Locate the cell with the specified text and output its (X, Y) center coordinate. 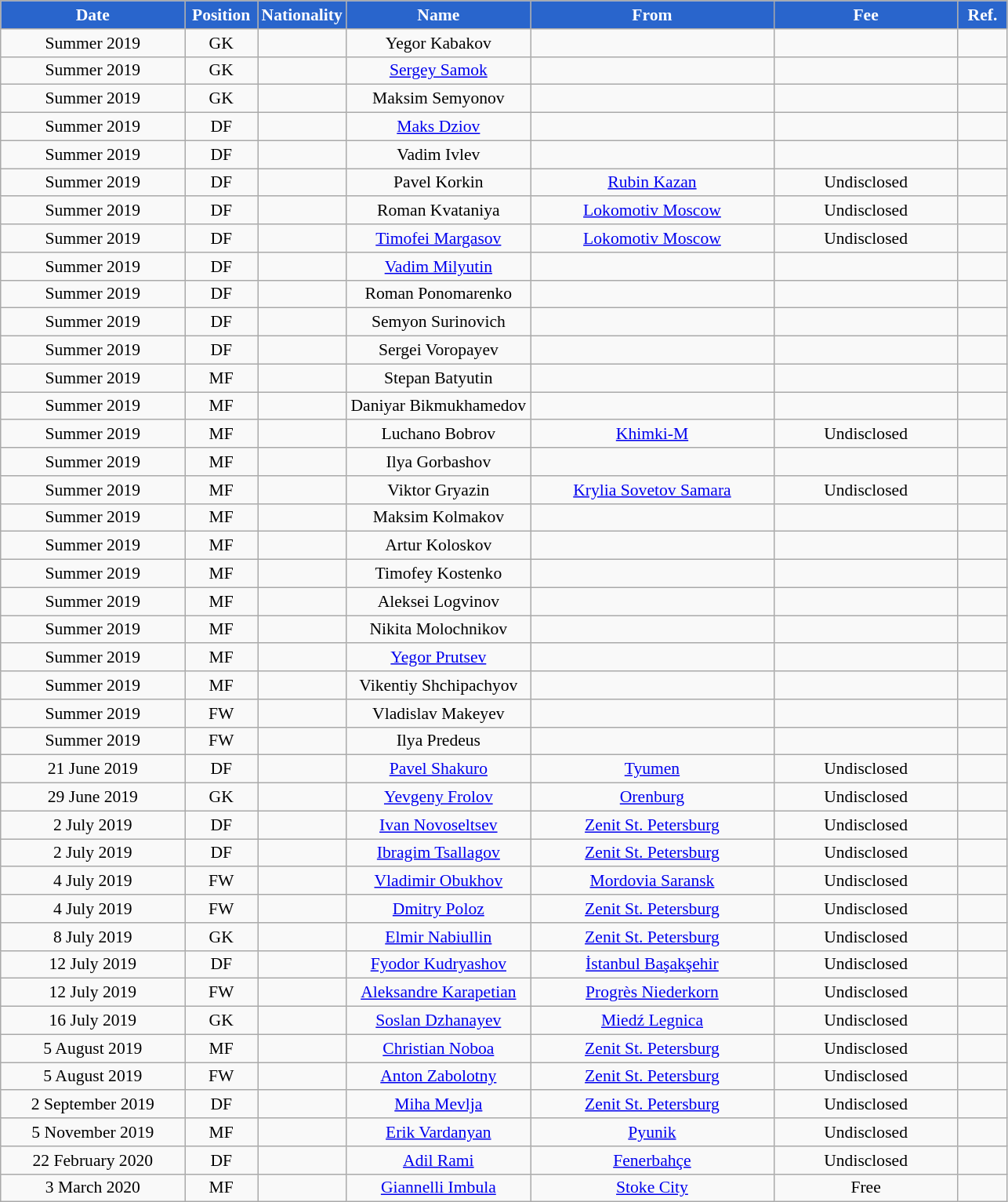
Christian Noboa (439, 1048)
Aleksei Logvinov (439, 601)
Mordovia Saransk (652, 881)
Miedź Legnica (652, 1021)
Daniyar Bikmukhamedov (439, 406)
Viktor Gryazin (439, 490)
Name (439, 15)
Vladimir Obukhov (439, 881)
Giannelli Imbula (439, 1188)
Fyodor Kudryashov (439, 964)
8 July 2019 (92, 937)
Vadim Ivlev (439, 154)
Nationality (301, 15)
Yegor Prutsev (439, 658)
Khimki-M (652, 434)
Sergey Samok (439, 71)
Date (92, 15)
Luchano Bobrov (439, 434)
Semyon Surinovich (439, 322)
Roman Ponomarenko (439, 294)
Orenburg (652, 797)
Dmitry Poloz (439, 909)
Maksim Kolmakov (439, 517)
Maksim Semyonov (439, 99)
Ilya Predeus (439, 741)
From (652, 15)
5 November 2019 (92, 1132)
Ref. (983, 15)
16 July 2019 (92, 1021)
21 June 2019 (92, 769)
Pavel Shakuro (439, 769)
Anton Zabolotny (439, 1077)
İstanbul Başakşehir (652, 964)
Tyumen (652, 769)
Ibragim Tsallagov (439, 853)
Position (221, 15)
Free (865, 1188)
Sergei Voropayev (439, 350)
Pavel Korkin (439, 183)
Roman Kvataniya (439, 211)
Nikita Molochnikov (439, 630)
Ilya Gorbashov (439, 462)
3 March 2020 (92, 1188)
Stoke City (652, 1188)
Vadim Milyutin (439, 267)
Progrès Niederkorn (652, 993)
Timofey Kostenko (439, 574)
Miha Mevlja (439, 1105)
Rubin Kazan (652, 183)
Elmir Nabiullin (439, 937)
Maks Dziov (439, 127)
Erik Vardanyan (439, 1132)
22 February 2020 (92, 1160)
Adil Rami (439, 1160)
Soslan Dzhanayev (439, 1021)
Stepan Batyutin (439, 378)
Aleksandre Karapetian (439, 993)
Fenerbahçe (652, 1160)
Ivan Novoseltsev (439, 825)
29 June 2019 (92, 797)
Vladislav Makeyev (439, 714)
Yegor Kabakov (439, 43)
Timofei Margasov (439, 238)
Krylia Sovetov Samara (652, 490)
Pyunik (652, 1132)
Yevgeny Frolov (439, 797)
Fee (865, 15)
2 September 2019 (92, 1105)
Vikentiy Shchipachyov (439, 685)
Artur Koloskov (439, 546)
